Scan for the cell matching the given text and deliver its [x, y] coordinate at center. 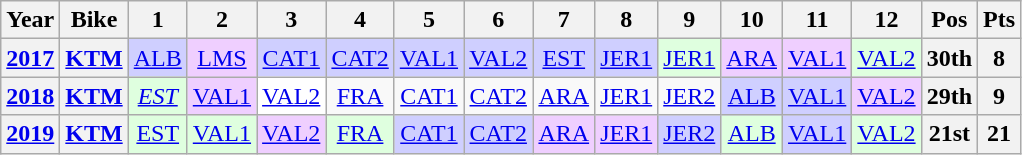
2017 [30, 58]
Bike [94, 20]
2019 [30, 134]
30th [949, 58]
1 [158, 20]
2018 [30, 96]
10 [752, 20]
29th [949, 96]
2 [222, 20]
Pts [1000, 20]
3 [292, 20]
LMS [222, 58]
21st [949, 134]
11 [818, 20]
6 [498, 20]
Year [30, 20]
12 [886, 20]
5 [428, 20]
7 [564, 20]
Pos [949, 20]
21 [1000, 134]
4 [360, 20]
